Output the (x, y) coordinate of the center of the cell containing the given text.  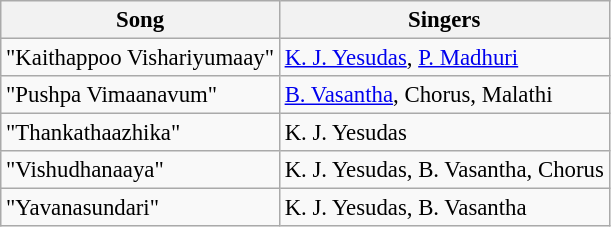
Singers (444, 20)
"Thankathaazhika" (140, 133)
K. J. Yesudas (444, 133)
"Vishudhanaaya" (140, 170)
K. J. Yesudas, B. Vasantha (444, 208)
"Kaithappoo Vishariyumaay" (140, 58)
"Yavanasundari" (140, 208)
K. J. Yesudas, P. Madhuri (444, 58)
"Pushpa Vimaanavum" (140, 95)
K. J. Yesudas, B. Vasantha, Chorus (444, 170)
B. Vasantha, Chorus, Malathi (444, 95)
Song (140, 20)
